Detect which cell encompasses the target text, then output its [x, y] center coordinate. 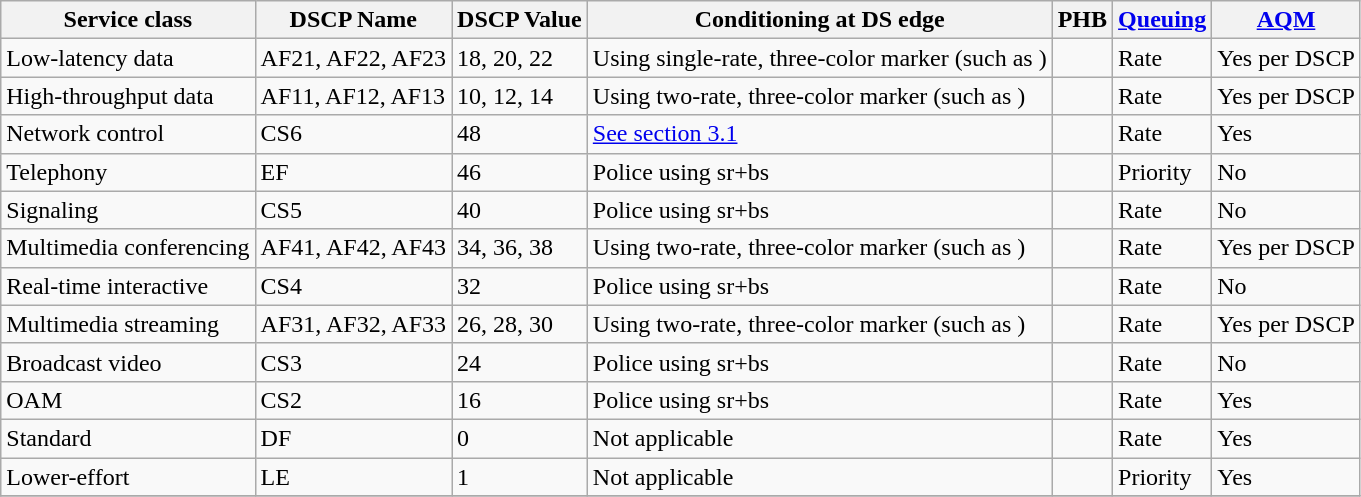
40 [520, 210]
CS5 [353, 210]
Low-latency data [128, 58]
DSCP Name [353, 20]
EF [353, 172]
CS3 [353, 362]
See section 3.1 [820, 134]
24 [520, 362]
DSCP Value [520, 20]
Using single-rate, three-color marker (such as ) [820, 58]
AQM [1286, 20]
AF11, AF12, AF13 [353, 96]
Multimedia streaming [128, 324]
AF31, AF32, AF33 [353, 324]
34, 36, 38 [520, 248]
CS4 [353, 286]
46 [520, 172]
Network control [128, 134]
Standard [128, 438]
AF21, AF22, AF23 [353, 58]
1 [520, 477]
Signaling [128, 210]
Multimedia conferencing [128, 248]
OAM [128, 400]
Telephony [128, 172]
Lower-effort [128, 477]
18, 20, 22 [520, 58]
PHB [1082, 20]
16 [520, 400]
High-throughput data [128, 96]
26, 28, 30 [520, 324]
DF [353, 438]
32 [520, 286]
Queuing [1162, 20]
AF41, AF42, AF43 [353, 248]
Conditioning at DS edge [820, 20]
Service class [128, 20]
LE [353, 477]
0 [520, 438]
48 [520, 134]
CS2 [353, 400]
Broadcast video [128, 362]
Real-time interactive [128, 286]
10, 12, 14 [520, 96]
CS6 [353, 134]
